Return the (X, Y) coordinate for the center point of the cell that contains the specified text.  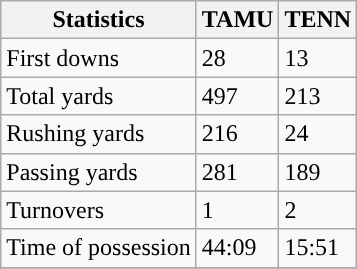
281 (238, 172)
213 (318, 96)
Passing yards (99, 172)
1 (238, 210)
Rushing yards (99, 134)
2 (318, 210)
216 (238, 134)
44:09 (238, 248)
13 (318, 58)
497 (238, 96)
24 (318, 134)
TAMU (238, 20)
First downs (99, 58)
189 (318, 172)
Turnovers (99, 210)
15:51 (318, 248)
Time of possession (99, 248)
TENN (318, 20)
Statistics (99, 20)
Total yards (99, 96)
28 (238, 58)
